From the cell containing the given text, extract its center point as [x, y] coordinate. 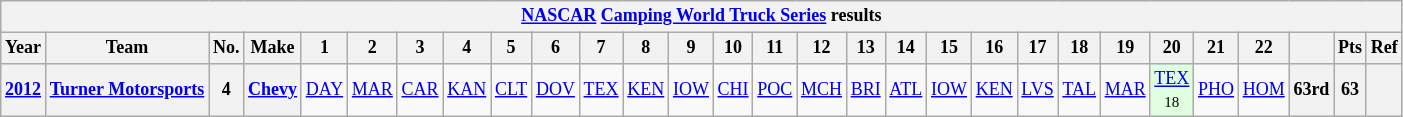
Year [24, 48]
TEX18 [1172, 90]
2 [372, 48]
10 [733, 48]
DOV [556, 90]
20 [1172, 48]
MCH [822, 90]
TEX [601, 90]
16 [994, 48]
21 [1216, 48]
KAN [467, 90]
2012 [24, 90]
BRI [866, 90]
Team [126, 48]
63rd [1312, 90]
PHO [1216, 90]
14 [906, 48]
NASCAR Camping World Truck Series results [702, 16]
DAY [324, 90]
17 [1038, 48]
LVS [1038, 90]
Pts [1350, 48]
6 [556, 48]
HOM [1264, 90]
CAR [420, 90]
CHI [733, 90]
Make [273, 48]
15 [950, 48]
CLT [512, 90]
18 [1079, 48]
7 [601, 48]
8 [646, 48]
63 [1350, 90]
19 [1125, 48]
11 [775, 48]
Turner Motorsports [126, 90]
Chevy [273, 90]
12 [822, 48]
TAL [1079, 90]
9 [692, 48]
13 [866, 48]
ATL [906, 90]
1 [324, 48]
POC [775, 90]
22 [1264, 48]
No. [226, 48]
Ref [1384, 48]
3 [420, 48]
5 [512, 48]
